Search for the cell housing the specified text and yield its (x, y) center coordinate. 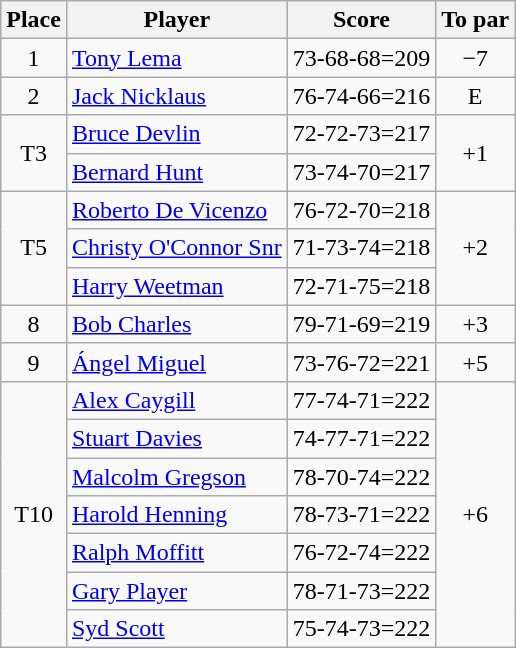
Ralph Moffitt (176, 553)
T3 (34, 153)
Score (362, 20)
Bob Charles (176, 324)
73-68-68=209 (362, 58)
79-71-69=219 (362, 324)
Player (176, 20)
Bernard Hunt (176, 172)
Roberto De Vicenzo (176, 210)
Alex Caygill (176, 400)
78-71-73=222 (362, 591)
9 (34, 362)
+2 (476, 248)
78-70-74=222 (362, 477)
Ángel Miguel (176, 362)
Stuart Davies (176, 438)
77-74-71=222 (362, 400)
E (476, 96)
+1 (476, 153)
78-73-71=222 (362, 515)
−7 (476, 58)
76-74-66=216 (362, 96)
Bruce Devlin (176, 134)
72-72-73=217 (362, 134)
76-72-70=218 (362, 210)
Malcolm Gregson (176, 477)
8 (34, 324)
75-74-73=222 (362, 629)
Syd Scott (176, 629)
2 (34, 96)
Jack Nicklaus (176, 96)
+6 (476, 514)
1 (34, 58)
T5 (34, 248)
74-77-71=222 (362, 438)
71-73-74=218 (362, 248)
Christy O'Connor Snr (176, 248)
76-72-74=222 (362, 553)
T10 (34, 514)
To par (476, 20)
+5 (476, 362)
73-76-72=221 (362, 362)
+3 (476, 324)
Harold Henning (176, 515)
Gary Player (176, 591)
73-74-70=217 (362, 172)
72-71-75=218 (362, 286)
Place (34, 20)
Tony Lema (176, 58)
Harry Weetman (176, 286)
